Scan for the cell matching the given text and deliver its [x, y] coordinate at center. 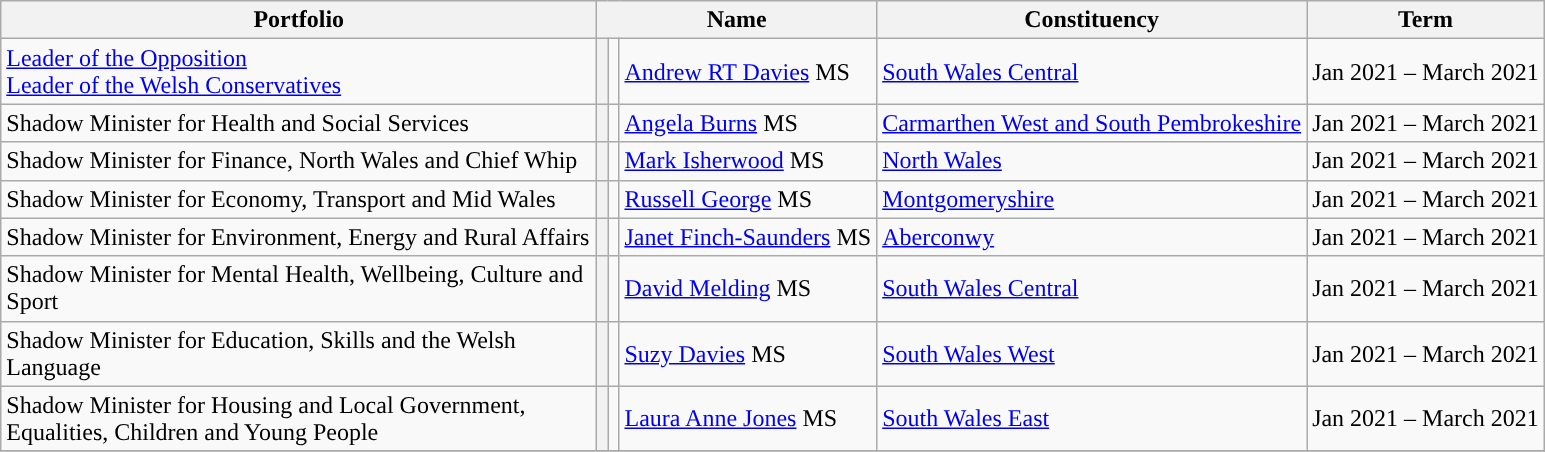
Name [737, 20]
Montgomeryshire [1092, 199]
Shadow Minister for Education, Skills and the Welsh Language [299, 354]
Leader of the OppositionLeader of the Welsh Conservatives [299, 72]
Janet Finch-Saunders MS [748, 237]
Constituency [1092, 20]
Shadow Minister for Economy, Transport and Mid Wales [299, 199]
Term [1426, 20]
Suzy Davies MS [748, 354]
Mark Isherwood MS [748, 161]
South Wales East [1092, 418]
Andrew RT Davies MS [748, 72]
Russell George MS [748, 199]
Shadow Minister for Mental Health, Wellbeing, Culture and Sport [299, 288]
Shadow Minister for Finance, North Wales and Chief Whip [299, 161]
Aberconwy [1092, 237]
Carmarthen West and South Pembrokeshire [1092, 123]
David Melding MS [748, 288]
Shadow Minister for Environment, Energy and Rural Affairs [299, 237]
South Wales West [1092, 354]
Shadow Minister for Health and Social Services [299, 123]
Shadow Minister for Housing and Local Government, Equalities, Children and Young People [299, 418]
Laura Anne Jones MS [748, 418]
North Wales [1092, 161]
Angela Burns MS [748, 123]
Portfolio [299, 20]
